From the cell containing the given text, extract its center point as (x, y) coordinate. 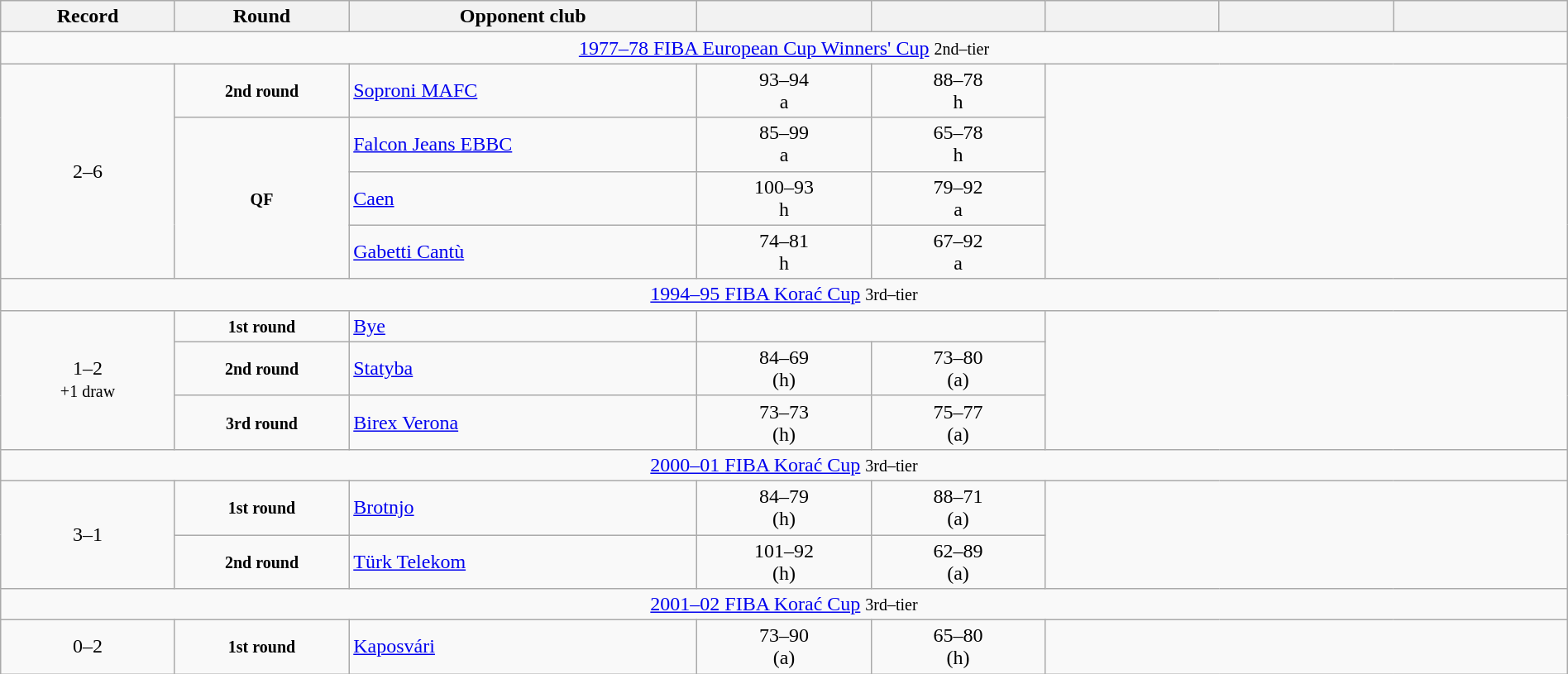
Opponent club (523, 17)
65–80 (h) (958, 647)
Round (261, 17)
3rd round (261, 422)
QF (261, 198)
73–80 (a) (958, 369)
93–94 a (784, 91)
Birex Verona (523, 422)
100–93 h (784, 198)
84–69 (h) (784, 369)
Statyba (523, 369)
Caen (523, 198)
Falcon Jeans EBBC (523, 144)
Gabetti Cantù (523, 251)
Kaposvári (523, 647)
62–89 (a) (958, 561)
65–78 h (958, 144)
2000–01 FIBA Korać Cup 3rd–tier (784, 465)
74–81 h (784, 251)
3–1 (88, 534)
67–92 a (958, 251)
88–71 (a) (958, 508)
Türk Telekom (523, 561)
2–6 (88, 171)
84–79 (h) (784, 508)
101–92 (h) (784, 561)
1–2+1 draw (88, 380)
2001–02 FIBA Korać Cup 3rd–tier (784, 605)
Bye (523, 326)
Soproni MAFC (523, 91)
88–78 h (958, 91)
85–99 a (784, 144)
Record (88, 17)
73–73 (h) (784, 422)
75–77 (a) (958, 422)
1977–78 FIBA European Cup Winners' Cup 2nd–tier (784, 48)
0–2 (88, 647)
79–92 a (958, 198)
Brotnjo (523, 508)
1994–95 FIBA Korać Cup 3rd–tier (784, 294)
73–90 (a) (784, 647)
